From the cell containing the given text, extract its center point as (x, y) coordinate. 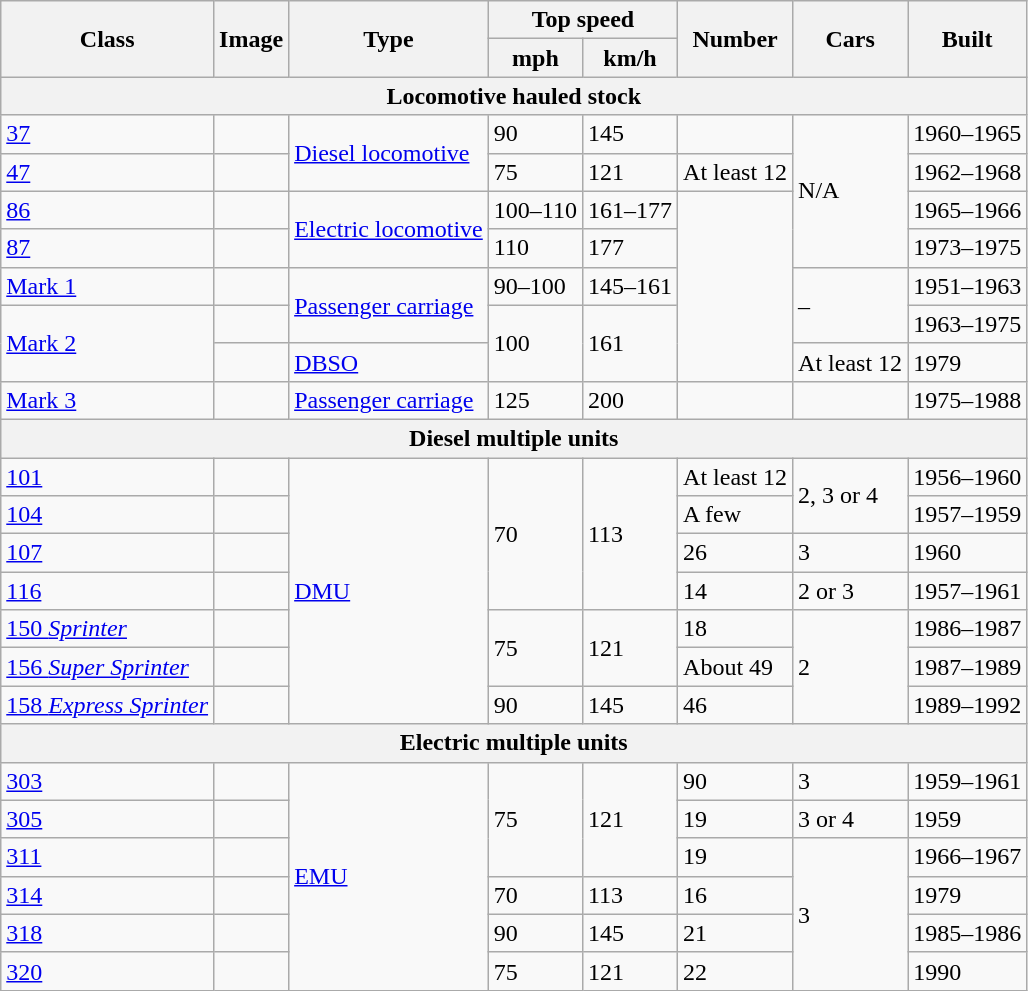
150 Sprinter (108, 629)
14 (736, 591)
3 or 4 (850, 819)
18 (736, 629)
110 (535, 248)
1957–1959 (968, 515)
320 (108, 971)
303 (108, 781)
47 (108, 172)
1959–1961 (968, 781)
21 (736, 933)
104 (108, 515)
DMU (389, 591)
Top speed (582, 20)
DBSO (389, 362)
2 (850, 667)
1990 (968, 971)
125 (535, 400)
Image (252, 39)
16 (736, 895)
2 or 3 (850, 591)
37 (108, 134)
Mark 3 (108, 400)
EMU (389, 876)
2, 3 or 4 (850, 496)
1951–1963 (968, 286)
Locomotive hauled stock (514, 96)
318 (108, 933)
Number (736, 39)
Diesel multiple units (514, 438)
305 (108, 819)
156 Super Sprinter (108, 667)
Built (968, 39)
Type (389, 39)
86 (108, 210)
Mark 2 (108, 343)
1963–1975 (968, 324)
1987–1989 (968, 667)
101 (108, 477)
mph (535, 58)
100–110 (535, 210)
200 (630, 400)
90–100 (535, 286)
Diesel locomotive (389, 153)
Electric locomotive (389, 229)
km/h (630, 58)
161 (630, 343)
About 49 (736, 667)
26 (736, 553)
Electric multiple units (514, 743)
N/A (850, 191)
158 Express Sprinter (108, 705)
1960 (968, 553)
100 (535, 343)
1957–1961 (968, 591)
1965–1966 (968, 210)
107 (108, 553)
1973–1975 (968, 248)
46 (736, 705)
– (850, 305)
314 (108, 895)
1959 (968, 819)
1986–1987 (968, 629)
22 (736, 971)
1975–1988 (968, 400)
311 (108, 857)
161–177 (630, 210)
A few (736, 515)
145–161 (630, 286)
1960–1965 (968, 134)
87 (108, 248)
Class (108, 39)
1989–1992 (968, 705)
Cars (850, 39)
1962–1968 (968, 172)
1956–1960 (968, 477)
1985–1986 (968, 933)
Mark 1 (108, 286)
1966–1967 (968, 857)
177 (630, 248)
116 (108, 591)
